Search for the cell housing the specified text and yield its [x, y] center coordinate. 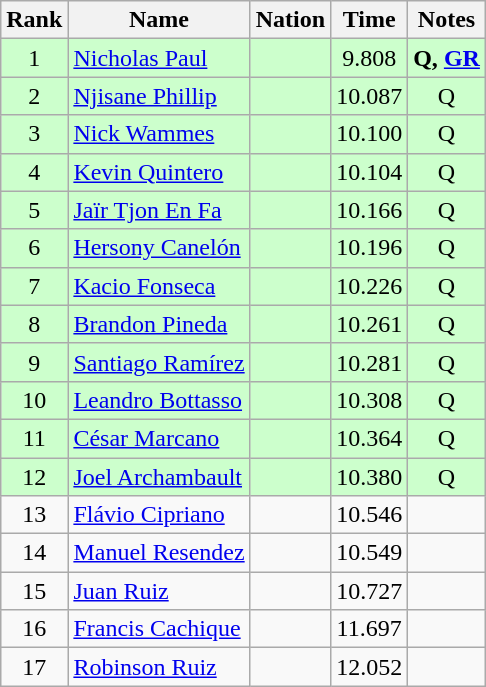
10.100 [370, 134]
16 [34, 629]
13 [34, 515]
10.364 [370, 438]
10.226 [370, 286]
11 [34, 438]
10.104 [370, 172]
Brandon Pineda [159, 324]
Notes [447, 20]
Leandro Bottasso [159, 400]
Francis Cachique [159, 629]
6 [34, 248]
Rank [34, 20]
Q, GR [447, 58]
Name [159, 20]
14 [34, 553]
10.308 [370, 400]
Kacio Fonseca [159, 286]
7 [34, 286]
11.697 [370, 629]
10.281 [370, 362]
9.808 [370, 58]
Nicholas Paul [159, 58]
10.087 [370, 96]
10.549 [370, 553]
Robinson Ruiz [159, 667]
Kevin Quintero [159, 172]
10.380 [370, 477]
Flávio Cipriano [159, 515]
4 [34, 172]
Nation [290, 20]
Joel Archambault [159, 477]
15 [34, 591]
Juan Ruiz [159, 591]
10 [34, 400]
Santiago Ramírez [159, 362]
Jaïr Tjon En Fa [159, 210]
5 [34, 210]
17 [34, 667]
3 [34, 134]
10.196 [370, 248]
12 [34, 477]
Time [370, 20]
Njisane Phillip [159, 96]
10.546 [370, 515]
10.166 [370, 210]
10.261 [370, 324]
Nick Wammes [159, 134]
1 [34, 58]
9 [34, 362]
Hersony Canelón [159, 248]
8 [34, 324]
12.052 [370, 667]
10.727 [370, 591]
César Marcano [159, 438]
2 [34, 96]
Manuel Resendez [159, 553]
